From the cell containing the given text, extract its center point as (x, y) coordinate. 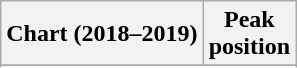
Peakposition (249, 34)
Chart (2018–2019) (102, 34)
